From the cell containing the given text, extract its center point as (X, Y) coordinate. 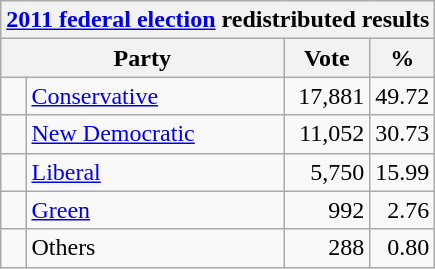
15.99 (402, 172)
11,052 (327, 134)
New Democratic (155, 134)
30.73 (402, 134)
49.72 (402, 96)
5,750 (327, 172)
Liberal (155, 172)
2.76 (402, 210)
992 (327, 210)
2011 federal election redistributed results (218, 20)
% (402, 58)
0.80 (402, 248)
Others (155, 248)
Vote (327, 58)
Party (142, 58)
17,881 (327, 96)
288 (327, 248)
Green (155, 210)
Conservative (155, 96)
